Determine the (X, Y) coordinate at the center of the cell enclosing the given text.  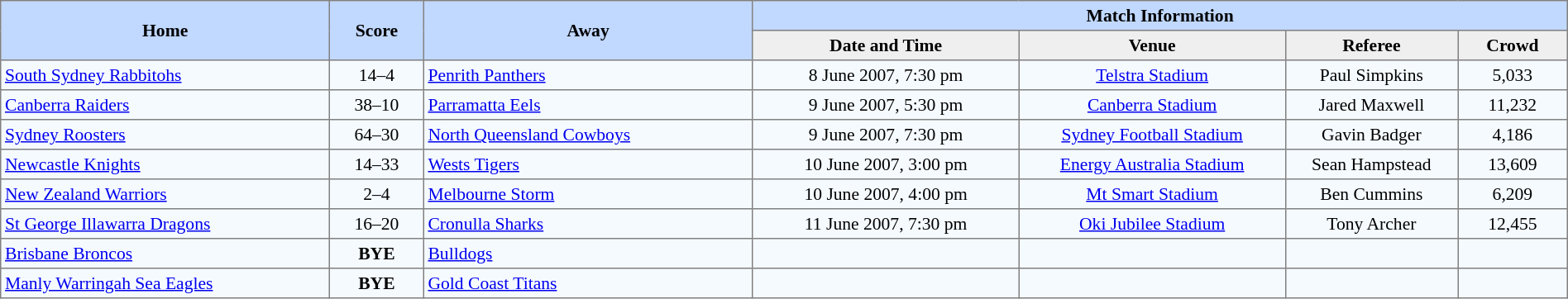
New Zealand Warriors (165, 194)
Crowd (1513, 45)
Sydney Roosters (165, 135)
64–30 (377, 135)
Date and Time (886, 45)
Wests Tigers (588, 164)
St George Illawarra Dragons (165, 224)
Home (165, 31)
8 June 2007, 7:30 pm (886, 75)
Venue (1152, 45)
Tony Archer (1371, 224)
Oki Jubilee Stadium (1152, 224)
Paul Simpkins (1371, 75)
Away (588, 31)
Melbourne Storm (588, 194)
4,186 (1513, 135)
16–20 (377, 224)
12,455 (1513, 224)
Parramatta Eels (588, 105)
2–4 (377, 194)
14–4 (377, 75)
5,033 (1513, 75)
Referee (1371, 45)
Energy Australia Stadium (1152, 164)
Canberra Raiders (165, 105)
Sean Hampstead (1371, 164)
Penrith Panthers (588, 75)
13,609 (1513, 164)
Brisbane Broncos (165, 254)
Canberra Stadium (1152, 105)
Bulldogs (588, 254)
9 June 2007, 7:30 pm (886, 135)
38–10 (377, 105)
Ben Cummins (1371, 194)
10 June 2007, 3:00 pm (886, 164)
Score (377, 31)
11 June 2007, 7:30 pm (886, 224)
South Sydney Rabbitohs (165, 75)
Telstra Stadium (1152, 75)
Jared Maxwell (1371, 105)
Gold Coast Titans (588, 283)
Newcastle Knights (165, 164)
Sydney Football Stadium (1152, 135)
14–33 (377, 164)
9 June 2007, 5:30 pm (886, 105)
Gavin Badger (1371, 135)
6,209 (1513, 194)
Mt Smart Stadium (1152, 194)
Match Information (1159, 16)
10 June 2007, 4:00 pm (886, 194)
North Queensland Cowboys (588, 135)
Cronulla Sharks (588, 224)
Manly Warringah Sea Eagles (165, 283)
11,232 (1513, 105)
